Provide the (X, Y) coordinate of the cell's center where the given text is located.  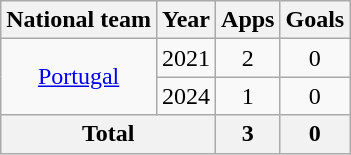
Year (186, 20)
Portugal (79, 77)
2024 (186, 96)
Total (108, 134)
1 (248, 96)
Apps (248, 20)
2021 (186, 58)
2 (248, 58)
Goals (315, 20)
3 (248, 134)
National team (79, 20)
